Return [X, Y] of the center of cell containing provided text 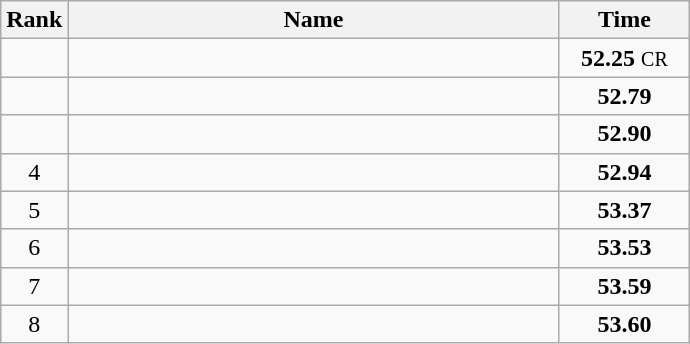
8 [34, 324]
7 [34, 286]
53.60 [624, 324]
Name [314, 20]
52.90 [624, 134]
52.79 [624, 96]
Rank [34, 20]
53.59 [624, 286]
4 [34, 172]
52.94 [624, 172]
5 [34, 210]
Time [624, 20]
53.53 [624, 248]
53.37 [624, 210]
6 [34, 248]
52.25 CR [624, 58]
